Identify which cell holds the provided text, then report its (X, Y) central coordinate. 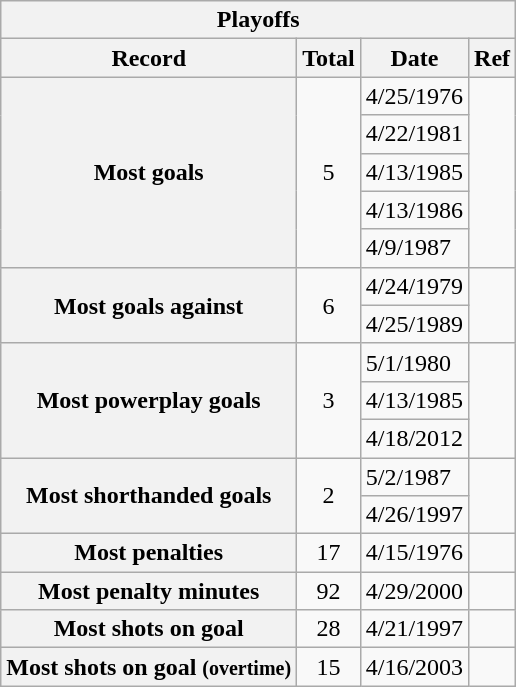
Most powerplay goals (149, 400)
Most penalty minutes (149, 591)
Record (149, 58)
4/24/1979 (414, 286)
28 (329, 629)
Most goals against (149, 305)
2 (329, 496)
5/1/1980 (414, 362)
4/22/1981 (414, 134)
4/25/1976 (414, 96)
15 (329, 667)
4/16/2003 (414, 667)
4/25/1989 (414, 324)
4/29/2000 (414, 591)
Ref (492, 58)
Total (329, 58)
17 (329, 553)
Most shots on goal (overtime) (149, 667)
Most penalties (149, 553)
6 (329, 305)
5 (329, 172)
4/21/1997 (414, 629)
4/18/2012 (414, 438)
4/13/1986 (414, 210)
Most goals (149, 172)
Date (414, 58)
4/9/1987 (414, 248)
Most shorthanded goals (149, 496)
5/2/1987 (414, 477)
92 (329, 591)
Playoffs (258, 20)
4/26/1997 (414, 515)
4/15/1976 (414, 553)
Most shots on goal (149, 629)
3 (329, 400)
